Identify which cell holds the provided text, then report its [x, y] central coordinate. 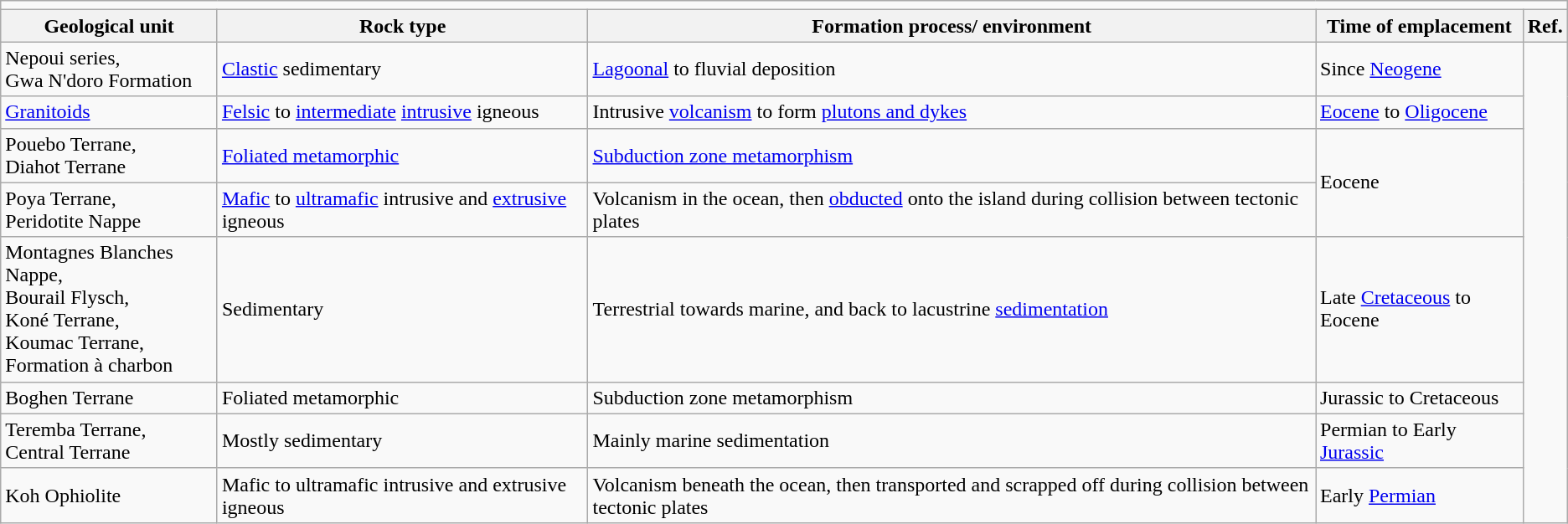
Koh Ophiolite [109, 496]
Time of emplacement [1419, 26]
Lagoonal to fluvial deposition [952, 69]
Ref. [1545, 26]
Pouebo Terrane,Diahot Terrane [109, 156]
Teremba Terrane, Central Terrane [109, 440]
Eocene to Oligocene [1419, 112]
Sedimentary [402, 310]
Volcanism beneath the ocean, then transported and scrapped off during collision between tectonic plates [952, 496]
Boghen Terrane [109, 398]
Montagnes Blanches Nappe,Bourail Flysch,Koné Terrane,Koumac Terrane,Formation à charbon [109, 310]
Clastic sedimentary [402, 69]
Granitoids [109, 112]
Rock type [402, 26]
Nepoui series,Gwa N'doro Formation [109, 69]
Since Neogene [1419, 69]
Eocene [1419, 182]
Poya Terrane,Peridotite Nappe [109, 209]
Mainly marine sedimentation [952, 440]
Volcanism in the ocean, then obducted onto the island during collision between tectonic plates [952, 209]
Mostly sedimentary [402, 440]
Terrestrial towards marine, and back to lacustrine sedimentation [952, 310]
Late Cretaceous to Eocene [1419, 310]
Intrusive volcanism to form plutons and dykes [952, 112]
Geological unit [109, 26]
Formation process/ environment [952, 26]
Jurassic to Cretaceous [1419, 398]
Early Permian [1419, 496]
Felsic to intermediate intrusive igneous [402, 112]
Permian to Early Jurassic [1419, 440]
